Search for the cell housing the specified text and yield its (x, y) center coordinate. 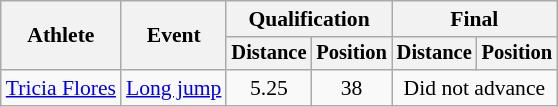
Event (174, 36)
Final (474, 19)
5.25 (268, 88)
Athlete (61, 36)
Did not advance (474, 88)
38 (351, 88)
Long jump (174, 88)
Qualification (308, 19)
Tricia Flores (61, 88)
